From the cell containing the given text, extract its center point as [X, Y] coordinate. 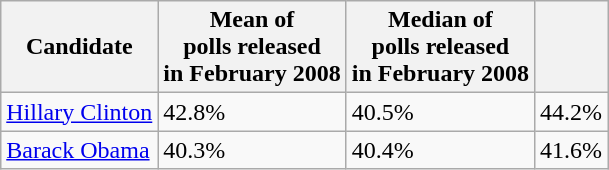
40.3% [252, 150]
40.5% [440, 112]
Median of polls released in February 2008 [440, 47]
Mean of polls released in February 2008 [252, 47]
Hillary Clinton [80, 112]
42.8% [252, 112]
Candidate [80, 47]
40.4% [440, 150]
Barack Obama [80, 150]
44.2% [572, 112]
41.6% [572, 150]
